Detect which cell encompasses the target text, then output its [x, y] center coordinate. 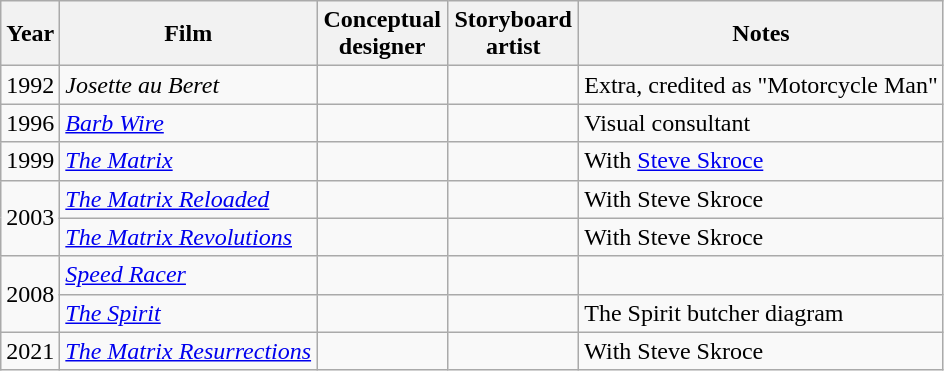
Visual consultant [762, 123]
2008 [30, 294]
Film [188, 34]
Conceptual designer [382, 34]
2021 [30, 351]
1999 [30, 161]
The Matrix Resurrections [188, 351]
The Spirit butcher diagram [762, 313]
Speed Racer [188, 275]
The Spirit [188, 313]
The Matrix [188, 161]
Storyboard artist [514, 34]
The Matrix Revolutions [188, 237]
Josette au Beret [188, 85]
Year [30, 34]
1992 [30, 85]
Extra, credited as "Motorcycle Man" [762, 85]
2003 [30, 218]
Barb Wire [188, 123]
The Matrix Reloaded [188, 199]
Notes [762, 34]
1996 [30, 123]
